Locate the cell with the specified text and output its [x, y] center coordinate. 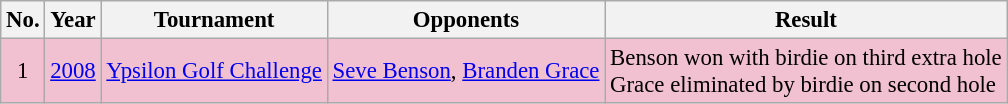
1 [23, 72]
Result [806, 20]
Opponents [466, 20]
No. [23, 20]
Seve Benson, Branden Grace [466, 72]
Ypsilon Golf Challenge [214, 72]
2008 [73, 72]
Benson won with birdie on third extra holeGrace eliminated by birdie on second hole [806, 72]
Tournament [214, 20]
Year [73, 20]
